Pinpoint the cell where the given text exists, returning its (X, Y) midpoint coordinate. 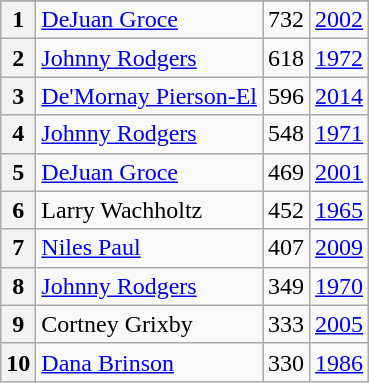
5 (18, 172)
2014 (340, 96)
Cortney Grixby (150, 324)
452 (286, 210)
1965 (340, 210)
596 (286, 96)
6 (18, 210)
Niles Paul (150, 248)
732 (286, 20)
8 (18, 286)
1972 (340, 58)
2001 (340, 172)
333 (286, 324)
9 (18, 324)
10 (18, 362)
De'Mornay Pierson-El (150, 96)
1971 (340, 134)
4 (18, 134)
Larry Wachholtz (150, 210)
2009 (340, 248)
548 (286, 134)
330 (286, 362)
7 (18, 248)
1986 (340, 362)
2 (18, 58)
349 (286, 286)
2005 (340, 324)
Dana Brinson (150, 362)
469 (286, 172)
618 (286, 58)
3 (18, 96)
407 (286, 248)
1970 (340, 286)
2002 (340, 20)
1 (18, 20)
